Output the (x, y) coordinate of the center of the cell containing the given text.  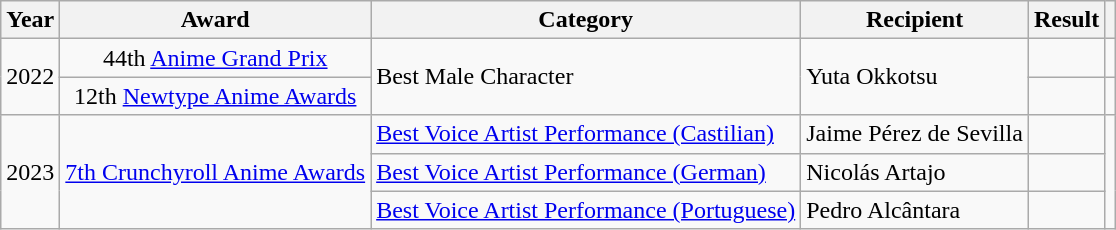
Best Voice Artist Performance (German) (586, 172)
2022 (30, 77)
Recipient (915, 20)
Category (586, 20)
Best Male Character (586, 77)
Result (1066, 20)
Jaime Pérez de Sevilla (915, 134)
2023 (30, 172)
Award (216, 20)
Nicolás Artajo (915, 172)
Pedro Alcântara (915, 210)
Yuta Okkotsu (915, 77)
7th Crunchyroll Anime Awards (216, 172)
Best Voice Artist Performance (Castilian) (586, 134)
12th Newtype Anime Awards (216, 96)
Best Voice Artist Performance (Portuguese) (586, 210)
44th Anime Grand Prix (216, 58)
Year (30, 20)
